Detect which cell encompasses the target text, then output its [X, Y] center coordinate. 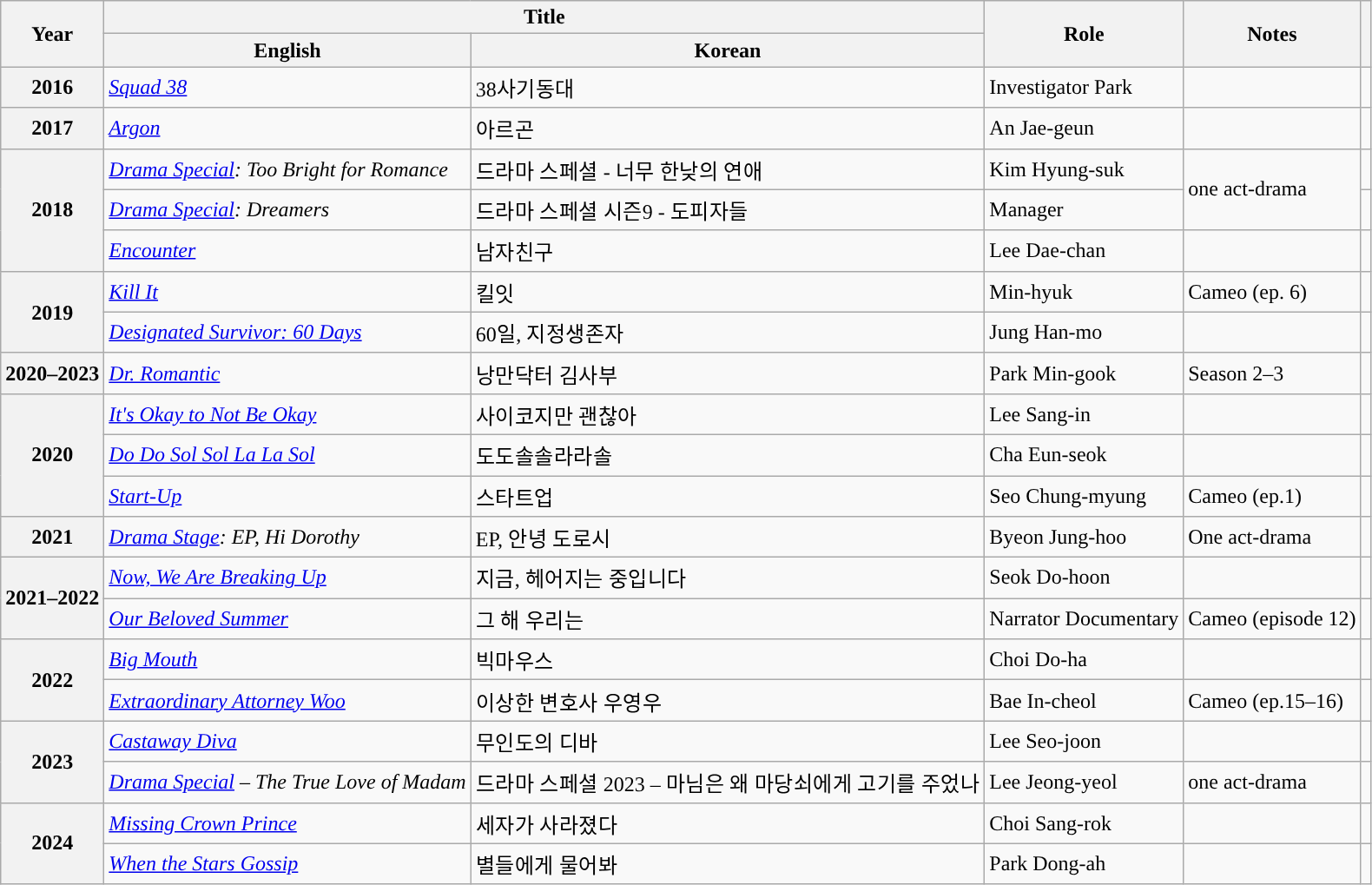
킬잇 [728, 292]
Drama Special: Too Bright for Romance [287, 168]
Dr. Romantic [287, 373]
Now, We Are Breaking Up [287, 578]
When the Stars Gossip [287, 863]
Bae In-cheol [1084, 700]
Choi Do-ha [1084, 660]
English [287, 50]
드라마 스페셜 2023 – 마님은 왜 마당쇠에게 고기를 주었나 [728, 782]
Investigator Park [1084, 87]
드라마 스페셜 시즌9 - 도피자들 [728, 210]
2024 [52, 843]
세자가 사라졌다 [728, 823]
Park Min-gook [1084, 373]
Season 2–3 [1272, 373]
Title [544, 17]
2022 [52, 680]
Seo Chung-myung [1084, 497]
60일, 지정생존자 [728, 332]
Extraordinary Attorney Woo [287, 700]
Role [1084, 34]
Narrator Documentary [1084, 618]
사이코지만 괜찮아 [728, 413]
Castaway Diva [287, 742]
Lee Seo-joon [1084, 742]
Year [52, 34]
Lee Dae-chan [1084, 250]
Missing Crown Prince [287, 823]
Lee Sang-in [1084, 413]
도도솔솔라라솔 [728, 455]
Encounter [287, 250]
Min-hyuk [1084, 292]
Manager [1084, 210]
지금, 헤어지는 중입니다 [728, 578]
그 해 우리는 [728, 618]
Squad 38 [287, 87]
Cameo (ep. 6) [1272, 292]
2020–2023 [52, 373]
Start-Up [287, 497]
Lee Jeong-yeol [1084, 782]
빅마우스 [728, 660]
Cameo (ep.1) [1272, 497]
2023 [52, 762]
It's Okay to Not Be Okay [287, 413]
Argon [287, 129]
Jung Han-mo [1084, 332]
2018 [52, 210]
2016 [52, 87]
Notes [1272, 34]
Byeon Jung-hoo [1084, 537]
드라마 스페셜 - 너무 한낮의 연애 [728, 168]
Drama Special: Dreamers [287, 210]
남자친구 [728, 250]
Do Do Sol Sol La La Sol [287, 455]
Seok Do-hoon [1084, 578]
Cha Eun-seok [1084, 455]
38사기동대 [728, 87]
2020 [52, 455]
Drama Stage: EP, Hi Dorothy [287, 537]
스타트업 [728, 497]
Big Mouth [287, 660]
2021 [52, 537]
Designated Survivor: 60 Days [287, 332]
Cameo (episode 12) [1272, 618]
Choi Sang-rok [1084, 823]
Drama Special – The True Love of Madam [287, 782]
Our Beloved Summer [287, 618]
2019 [52, 312]
One act-drama [1272, 537]
EP, 안녕 도로시 [728, 537]
2021–2022 [52, 598]
An Jae-geun [1084, 129]
아르곤 [728, 129]
낭만닥터 김사부 [728, 373]
Kill It [287, 292]
Park Dong-ah [1084, 863]
Kim Hyung-suk [1084, 168]
이상한 변호사 우영우 [728, 700]
별들에게 물어봐 [728, 863]
Cameo (ep.15–16) [1272, 700]
Korean [728, 50]
무인도의 디바 [728, 742]
2017 [52, 129]
